Locate the cell with the specified text and output its (X, Y) center coordinate. 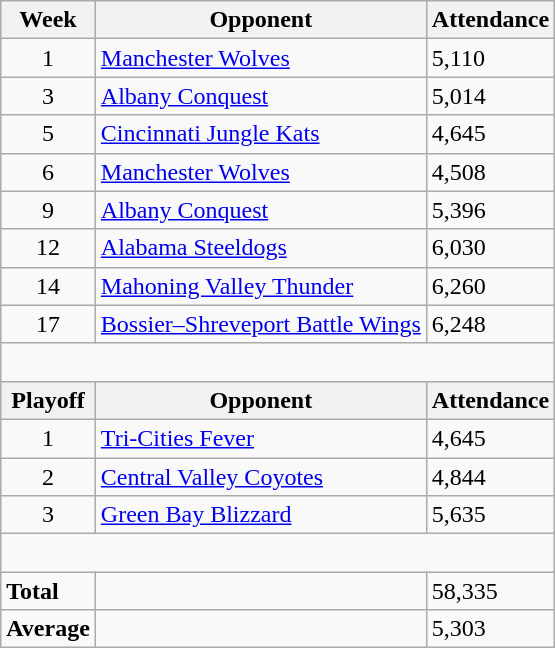
9 (48, 210)
5,635 (490, 515)
6,260 (490, 286)
Bossier–Shreveport Battle Wings (260, 324)
5,110 (490, 58)
Playoff (48, 400)
4,844 (490, 477)
2 (48, 477)
Tri-Cities Fever (260, 438)
Cincinnati Jungle Kats (260, 134)
6 (48, 172)
Total (48, 591)
5,396 (490, 210)
58,335 (490, 591)
5,014 (490, 96)
12 (48, 248)
Green Bay Blizzard (260, 515)
6,248 (490, 324)
17 (48, 324)
5 (48, 134)
Average (48, 629)
Alabama Steeldogs (260, 248)
4,508 (490, 172)
Central Valley Coyotes (260, 477)
14 (48, 286)
6,030 (490, 248)
Week (48, 20)
Mahoning Valley Thunder (260, 286)
5,303 (490, 629)
